For the text-containing cell, return its midpoint in [X, Y] coordinate format. 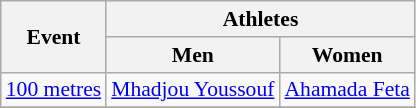
100 metres [54, 90]
Mhadjou Youssouf [192, 90]
Men [192, 55]
Women [346, 55]
Event [54, 36]
Ahamada Feta [346, 90]
Athletes [260, 19]
